For the text-containing cell, return its midpoint in [x, y] coordinate format. 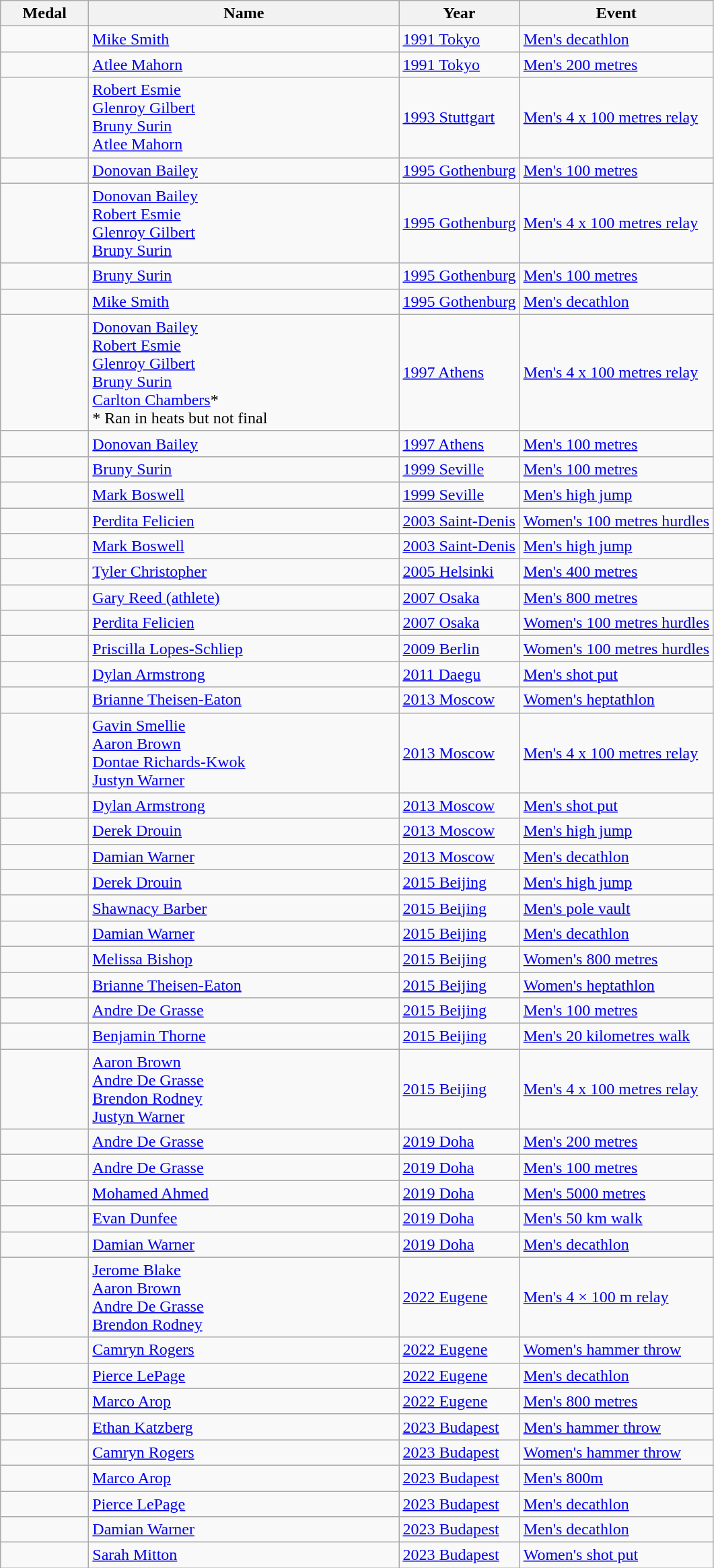
Year [459, 13]
Ethan Katzberg [244, 1427]
Priscilla Lopes-Schliep [244, 649]
Melissa Bishop [244, 959]
Jerome BlakeAaron BrownAndre De GrasseBrendon Rodney [244, 1297]
Men's 4 × 100 m relay [616, 1297]
Women's shot put [616, 1555]
Medal [44, 13]
Sarah Mitton [244, 1555]
Men's 800m [616, 1478]
Evan Dunfee [244, 1219]
2005 Helsinki [459, 572]
Men's 400 metres [616, 572]
Atlee Mahorn [244, 65]
Robert EsmieGlenroy GilbertBruny SurinAtlee Mahorn [244, 117]
Aaron BrownAndre De GrasseBrendon RodneyJustyn Warner [244, 1089]
Men's 50 km walk [616, 1219]
Mohamed Ahmed [244, 1193]
Donovan BaileyRobert EsmieGlenroy GilbertBruny SurinCarlton Chambers** Ran in heats but not final [244, 373]
Event [616, 13]
Gavin SmellieAaron BrownDontae Richards-KwokJustyn Warner [244, 752]
2011 Daegu [459, 674]
Name [244, 13]
Men's pole vault [616, 908]
Women's 800 metres [616, 959]
Men's hammer throw [616, 1427]
Gary Reed (athlete) [244, 598]
1993 Stuttgart [459, 117]
Benjamin Thorne [244, 1036]
Donovan BaileyRobert EsmieGlenroy GilbertBruny Surin [244, 223]
Tyler Christopher [244, 572]
Shawnacy Barber [244, 908]
2009 Berlin [459, 649]
Men's 5000 metres [616, 1193]
Men's 20 kilometres walk [616, 1036]
